Extract the [x, y] coordinate from the center of the cell holding the provided text.  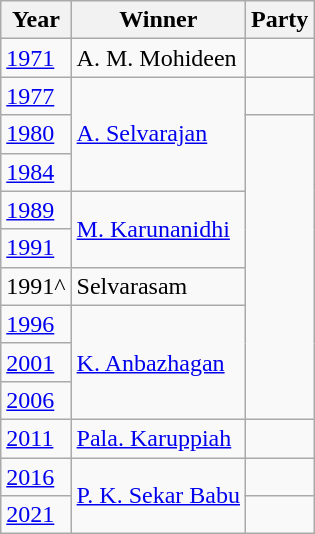
Selvarasam [158, 286]
2021 [36, 515]
2011 [36, 438]
M. Karunanidhi [158, 229]
A. Selvarajan [158, 134]
2001 [36, 362]
1991 [36, 248]
Winner [158, 20]
P. K. Sekar Babu [158, 496]
1991^ [36, 286]
1980 [36, 134]
1977 [36, 96]
1971 [36, 58]
Party [279, 20]
1984 [36, 172]
K. Anbazhagan [158, 362]
1996 [36, 324]
Year [36, 20]
2006 [36, 400]
1989 [36, 210]
2016 [36, 477]
Pala. Karuppiah [158, 438]
A. M. Mohideen [158, 58]
